Find where the given text appears and provide that cell's center as [X, Y] coordinate. 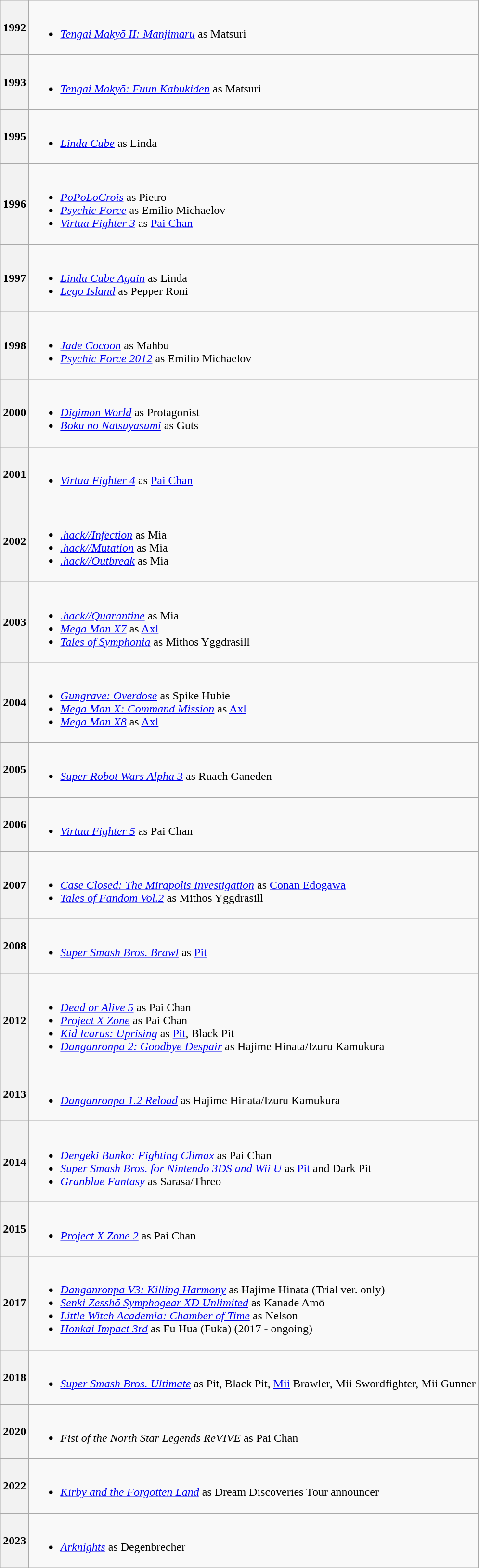
1998 [14, 345]
Linda Cube as Linda [254, 137]
Tengai Makyō: Fuun Kabukiden as Matsuri [254, 82]
2000 [14, 413]
2015 [14, 1229]
Arknights as Degenbrecher [254, 1541]
2006 [14, 824]
2013 [14, 1094]
Dengeki Bunko: Fighting Climax as Pai ChanSuper Smash Bros. for Nintendo 3DS and Wii U as Pit and Dark PitGranblue Fantasy as Sarasa/Threo [254, 1162]
Gungrave: Overdose as Spike HubieMega Man X: Command Mission as AxlMega Man X8 as Axl [254, 702]
2020 [14, 1432]
2022 [14, 1486]
Fist of the North Star Legends ReVIVE as Pai Chan [254, 1432]
Danganronpa 1.2 Reload as Hajime Hinata/Izuru Kamukura [254, 1094]
Super Smash Bros. Ultimate as Pit, Black Pit, Mii Brawler, Mii Swordfighter, Mii Gunner [254, 1377]
Jade Cocoon as MahbuPsychic Force 2012 as Emilio Michaelov [254, 345]
1996 [14, 204]
2001 [14, 474]
2002 [14, 541]
Virtua Fighter 4 as Pai Chan [254, 474]
2005 [14, 770]
.hack//Infection as Mia.hack//Mutation as Mia.hack//Outbreak as Mia [254, 541]
Kirby and the Forgotten Land as Dream Discoveries Tour announcer [254, 1486]
1992 [14, 28]
Project X Zone 2 as Pai Chan [254, 1229]
1993 [14, 82]
2012 [14, 1020]
2004 [14, 702]
Tengai Makyō II: Manjimaru as Matsuri [254, 28]
.hack//Quarantine as MiaMega Man X7 as AxlTales of Symphonia as Mithos Yggdrasill [254, 621]
2008 [14, 946]
1995 [14, 137]
2023 [14, 1541]
2017 [14, 1303]
Linda Cube Again as LindaLego Island as Pepper Roni [254, 278]
2007 [14, 885]
Digimon World as ProtagonistBoku no Natsuyasumi as Guts [254, 413]
PoPoLoCrois as PietroPsychic Force as Emilio MichaelovVirtua Fighter 3 as Pai Chan [254, 204]
Virtua Fighter 5 as Pai Chan [254, 824]
Case Closed: The Mirapolis Investigation as Conan EdogawaTales of Fandom Vol.2 as Mithos Yggdrasill [254, 885]
2003 [14, 621]
1997 [14, 278]
Super Smash Bros. Brawl as Pit [254, 946]
Super Robot Wars Alpha 3 as Ruach Ganeden [254, 770]
2018 [14, 1377]
2014 [14, 1162]
